Identify which cell holds the provided text, then report its [x, y] central coordinate. 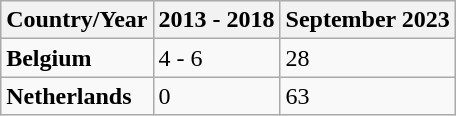
2013 - 2018 [216, 20]
4 - 6 [216, 58]
63 [368, 96]
Belgium [77, 58]
Country/Year [77, 20]
September 2023 [368, 20]
28 [368, 58]
Netherlands [77, 96]
0 [216, 96]
